Return the (x, y) coordinate for the center point of the cell that contains the specified text.  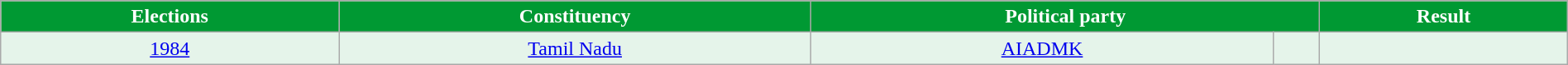
Result (1444, 17)
Tamil Nadu (576, 48)
Political party (1065, 17)
Elections (170, 17)
AIADMK (1042, 48)
Constituency (576, 17)
1984 (170, 48)
